Detect which cell encompasses the target text, then output its [X, Y] center coordinate. 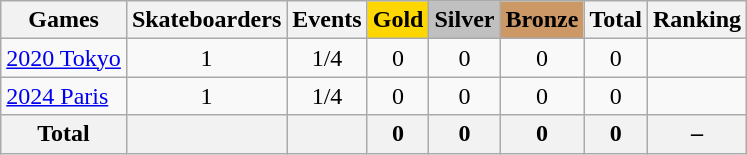
2024 Paris [64, 96]
Bronze [542, 20]
Games [64, 20]
2020 Tokyo [64, 58]
Gold [398, 20]
– [698, 134]
Skateboarders [206, 20]
Events [327, 20]
Silver [464, 20]
Ranking [698, 20]
